Search for the cell housing the specified text and yield its (x, y) center coordinate. 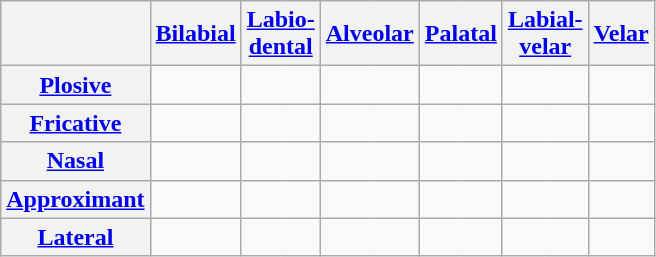
Lateral (76, 237)
Fricative (76, 123)
Plosive (76, 85)
Approximant (76, 199)
Labial-velar (545, 34)
Nasal (76, 161)
Alveolar (370, 34)
Velar (621, 34)
Bilabial (196, 34)
Palatal (460, 34)
Labio-dental (280, 34)
